Return the (X, Y) coordinate for the center point of the cell that contains the specified text.  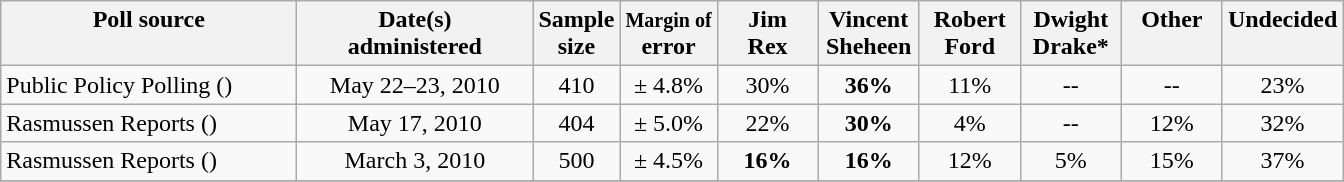
11% (970, 85)
15% (1172, 161)
Public Policy Polling () (149, 85)
32% (1282, 123)
± 4.5% (668, 161)
Jim Rex (768, 34)
Other (1172, 34)
± 4.8% (668, 85)
Date(s) administered (415, 34)
Poll source (149, 34)
36% (868, 85)
Robert Ford (970, 34)
May 17, 2010 (415, 123)
Undecided (1282, 34)
Dwight Drake* (1070, 34)
± 5.0% (668, 123)
410 (576, 85)
4% (970, 123)
Margin oferror (668, 34)
23% (1282, 85)
Vincent Sheheen (868, 34)
May 22–23, 2010 (415, 85)
500 (576, 161)
22% (768, 123)
404 (576, 123)
37% (1282, 161)
Samplesize (576, 34)
March 3, 2010 (415, 161)
5% (1070, 161)
